Return the (X, Y) coordinate for the center point of the cell that contains the specified text.  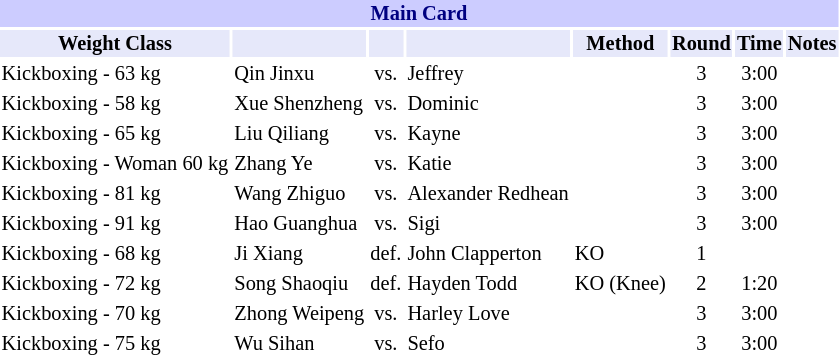
Qin Jinxu (300, 74)
Katie (488, 164)
Kickboxing - 70 kg (115, 314)
Alexander Redhean (488, 194)
Time (759, 44)
Round (701, 44)
Kickboxing - 58 kg (115, 104)
John Clapperton (488, 254)
Liu Qiliang (300, 134)
Notes (812, 44)
Wang Zhiguo (300, 194)
Zhang Ye (300, 164)
Method (620, 44)
Kickboxing - 65 kg (115, 134)
Harley Love (488, 314)
Zhong Weipeng (300, 314)
Weight Class (115, 44)
Kickboxing - Woman 60 kg (115, 164)
Kickboxing - 91 kg (115, 224)
KO (Knee) (620, 284)
Hayden Todd (488, 284)
Xue Shenzheng (300, 104)
Jeffrey (488, 74)
Dominic (488, 104)
1 (701, 254)
Ji Xiang (300, 254)
Kickboxing - 72 kg (115, 284)
Main Card (419, 14)
2 (701, 284)
Kickboxing - 81 kg (115, 194)
Kickboxing - 63 kg (115, 74)
KO (620, 254)
Song Shaoqiu (300, 284)
Kickboxing - 68 kg (115, 254)
1:20 (759, 284)
Sigi (488, 224)
Kayne (488, 134)
Hao Guanghua (300, 224)
